Scan for the cell matching the given text and deliver its (X, Y) coordinate at center. 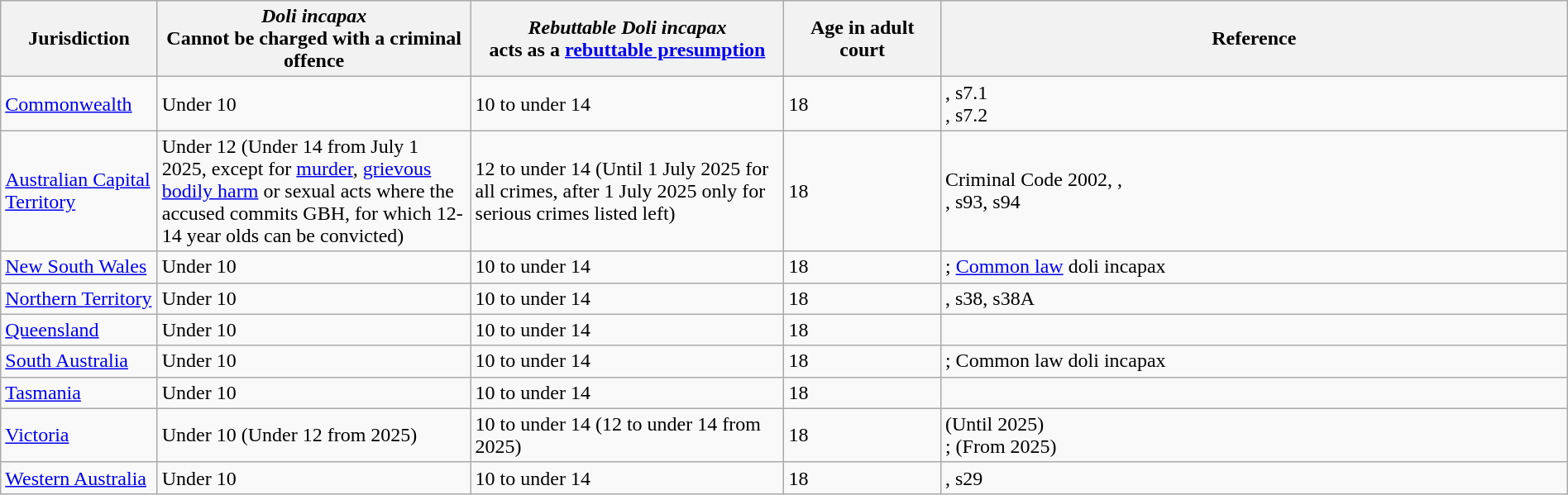
Doli incapaxCannot be charged with a criminal offence (314, 39)
Victoria (79, 435)
Commonwealth (79, 104)
Western Australia (79, 478)
(Until 2025); (From 2025) (1254, 435)
Northern Territory (79, 298)
10 to under 14 (12 to under 14 from 2025) (627, 435)
, s38, s38A (1254, 298)
Age in adult court (862, 39)
, s29 (1254, 478)
Under 10 (Under 12 from 2025) (314, 435)
Australian Capital Territory (79, 191)
South Australia (79, 361)
New South Wales (79, 267)
, s7.1 , s7.2 (1254, 104)
Tasmania (79, 393)
Reference (1254, 39)
Rebuttable Doli incapaxacts as a rebuttable presumption (627, 39)
Criminal Code 2002, , , s93, s94 (1254, 191)
Jurisdiction (79, 39)
Queensland (79, 330)
12 to under 14 (Until 1 July 2025 for all crimes, after 1 July 2025 only for serious crimes listed left) (627, 191)
